Extract the (X, Y) coordinate from the center of the cell holding the provided text.  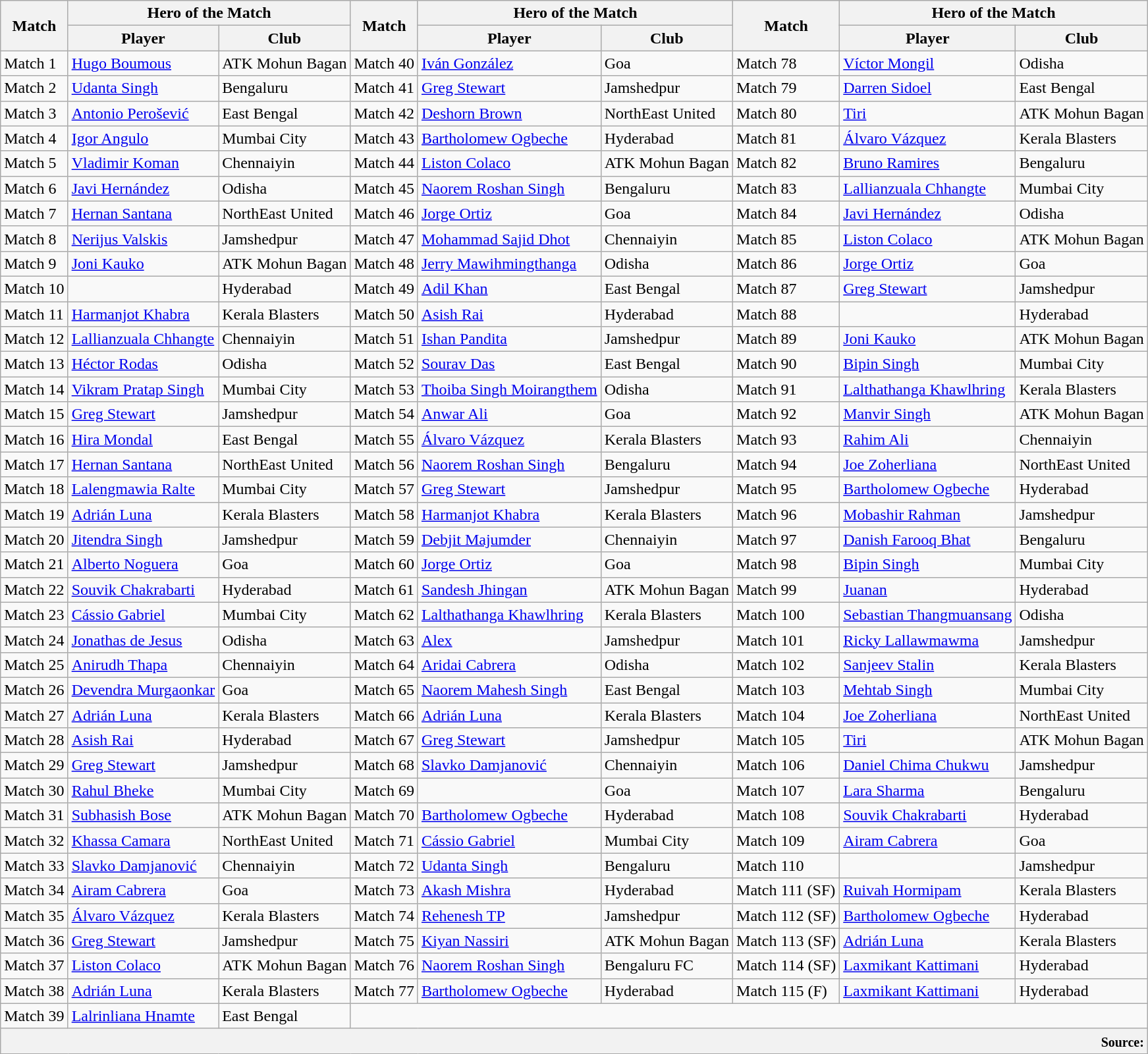
Vikram Pratap Singh (144, 389)
Match 90 (786, 364)
Daniel Chima Chukwu (927, 765)
Match 72 (384, 866)
Match 7 (34, 213)
Match 64 (384, 665)
Igor Angulo (144, 138)
Héctor Rodas (144, 364)
Match 70 (384, 816)
Match 24 (34, 640)
Match 76 (384, 966)
Match 105 (786, 740)
Darren Sidoel (927, 88)
Match 84 (786, 213)
Match 16 (34, 439)
Nerijus Valskis (144, 238)
Match 89 (786, 339)
Match 99 (786, 590)
Match 30 (34, 790)
Match 31 (34, 816)
Match 74 (384, 916)
Match 49 (384, 289)
Match 88 (786, 314)
Match 6 (34, 188)
Match 19 (34, 514)
Match 35 (34, 916)
Match 44 (384, 163)
Match 8 (34, 238)
Match 109 (786, 841)
Match 20 (34, 540)
Match 42 (384, 113)
Antonio Perošević (144, 113)
Víctor Mongil (927, 63)
Match 39 (34, 1016)
Match 11 (34, 314)
Match 86 (786, 263)
Match 95 (786, 489)
Match 36 (34, 941)
Mehtab Singh (927, 690)
Match 32 (34, 841)
Match 23 (34, 615)
Jitendra Singh (144, 540)
Match 46 (384, 213)
Hugo Boumous (144, 63)
Lara Sharma (927, 790)
Match 54 (384, 414)
Match 69 (384, 790)
Mobashir Rahman (927, 514)
Match 56 (384, 464)
Match 77 (384, 991)
Match 37 (34, 966)
Naorem Mahesh Singh (509, 690)
Match 110 (786, 866)
Match 75 (384, 941)
Match 112 (SF) (786, 916)
Match 82 (786, 163)
Match 2 (34, 88)
Vladimir Koman (144, 163)
Match 73 (384, 891)
Match 40 (384, 63)
Match 96 (786, 514)
Match 97 (786, 540)
Match 50 (384, 314)
Match 102 (786, 665)
Match 4 (34, 138)
Khassa Camara (144, 841)
Aridai Cabrera (509, 665)
Match 98 (786, 565)
Match 29 (34, 765)
Match 14 (34, 389)
Match 53 (384, 389)
Match 13 (34, 364)
Match 104 (786, 715)
Match 55 (384, 439)
Subhasish Bose (144, 816)
Match 94 (786, 464)
Match 25 (34, 665)
Debjit Majumder (509, 540)
Match 79 (786, 88)
Match 80 (786, 113)
Sandesh Jhingan (509, 590)
Match 51 (384, 339)
Match 41 (384, 88)
Match 9 (34, 263)
Match 12 (34, 339)
Match 81 (786, 138)
Match 10 (34, 289)
Match 21 (34, 565)
Match 3 (34, 113)
Devendra Murgaonkar (144, 690)
Lalengmawia Ralte (144, 489)
Match 63 (384, 640)
Anwar Ali (509, 414)
Adil Khan (509, 289)
Match 47 (384, 238)
Match 60 (384, 565)
Danish Farooq Bhat (927, 540)
Match 45 (384, 188)
Bruno Ramires (927, 163)
Jonathas de Jesus (144, 640)
Match 28 (34, 740)
Match 93 (786, 439)
Match 87 (786, 289)
Ricky Lallawmawma (927, 640)
Match 27 (34, 715)
Match 106 (786, 765)
Match 103 (786, 690)
Match 5 (34, 163)
Ruivah Hormipam (927, 891)
Match 71 (384, 841)
Match 22 (34, 590)
Juanan (927, 590)
Match 1 (34, 63)
Match 108 (786, 816)
Match 66 (384, 715)
Match 62 (384, 615)
Match 78 (786, 63)
Match 15 (34, 414)
Match 100 (786, 615)
Match 65 (384, 690)
Match 34 (34, 891)
Match 115 (F) (786, 991)
Rehenesh TP (509, 916)
Source: (574, 1041)
Match 18 (34, 489)
Match 17 (34, 464)
Match 57 (384, 489)
Deshorn Brown (509, 113)
Match 92 (786, 414)
Match 38 (34, 991)
Match 107 (786, 790)
Mohammad Sajid Dhot (509, 238)
Bengaluru FC (667, 966)
Akash Mishra (509, 891)
Match 113 (SF) (786, 941)
Match 114 (SF) (786, 966)
Sebastian Thangmuansang (927, 615)
Manvir Singh (927, 414)
Match 61 (384, 590)
Match 48 (384, 263)
Anirudh Thapa (144, 665)
Alberto Noguera (144, 565)
Match 58 (384, 514)
Match 85 (786, 238)
Match 33 (34, 866)
Match 83 (786, 188)
Match 67 (384, 740)
Match 101 (786, 640)
Hira Mondal (144, 439)
Match 111 (SF) (786, 891)
Thoiba Singh Moirangthem (509, 389)
Sanjeev Stalin (927, 665)
Match 43 (384, 138)
Match 26 (34, 690)
Ishan Pandita (509, 339)
Alex (509, 640)
Lalrinliana Hnamte (144, 1016)
Match 91 (786, 389)
Iván González (509, 63)
Match 52 (384, 364)
Match 68 (384, 765)
Rahim Ali (927, 439)
Match 59 (384, 540)
Kiyan Nassiri (509, 941)
Rahul Bheke (144, 790)
Sourav Das (509, 364)
Jerry Mawihmingthanga (509, 263)
